Pinpoint the cell where the given text exists, returning its [X, Y] midpoint coordinate. 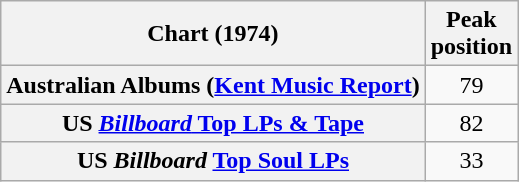
Peakposition [471, 34]
Australian Albums (Kent Music Report) [213, 85]
Chart (1974) [213, 34]
US Billboard Top Soul LPs [213, 161]
82 [471, 123]
33 [471, 161]
US Billboard Top LPs & Tape [213, 123]
79 [471, 85]
